Locate the cell with the specified text and output its (X, Y) center coordinate. 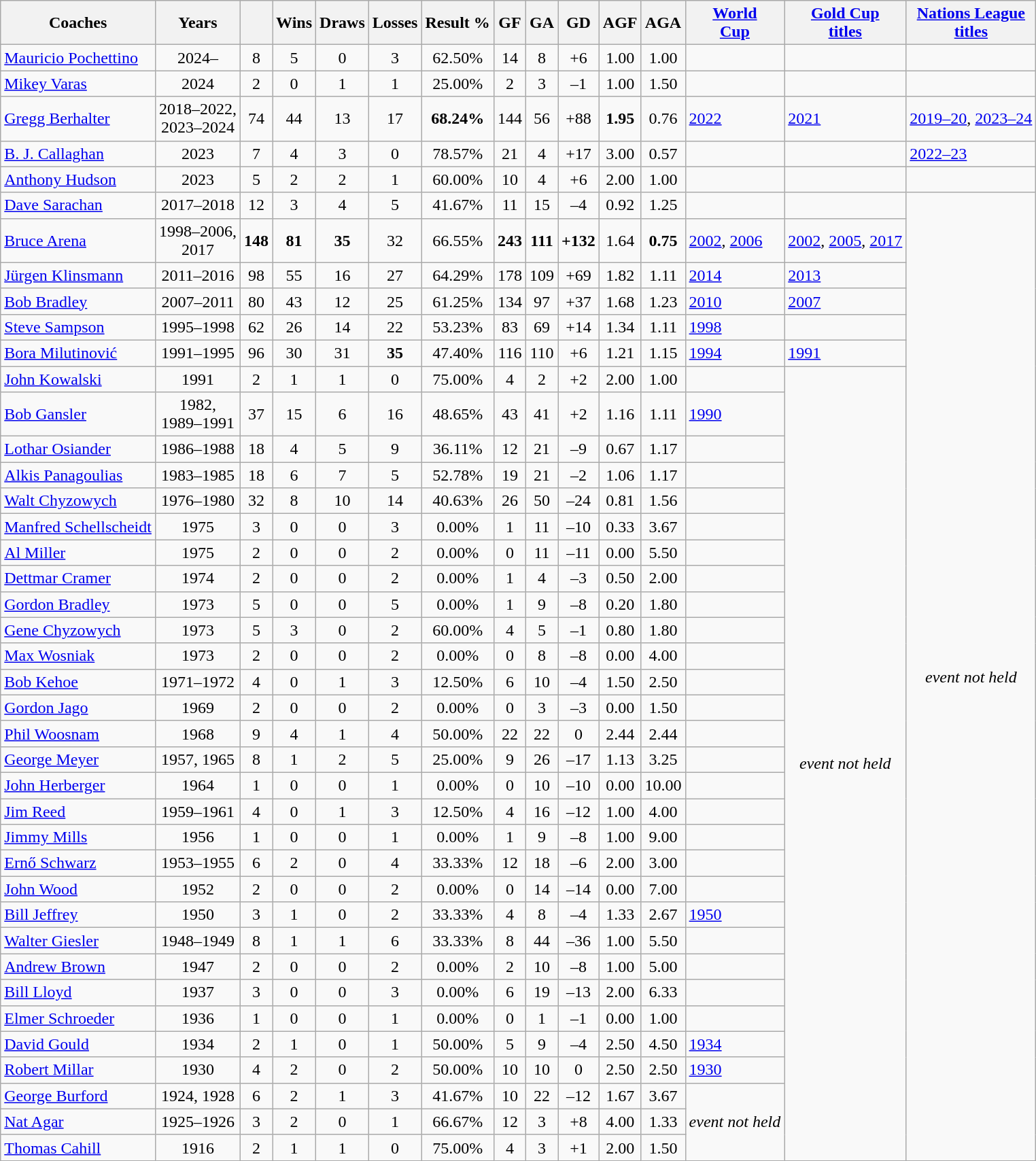
61.25% (457, 301)
1969 (197, 708)
+1 (579, 1147)
Walt Chyzowych (78, 501)
66.55% (457, 241)
109 (541, 275)
1924, 1928 (197, 1096)
Mikey Varas (78, 84)
1.25 (663, 205)
–9 (579, 449)
1.15 (663, 353)
9.00 (663, 837)
Bill Lloyd (78, 992)
1.67 (620, 1096)
13 (343, 118)
2010 (735, 301)
2022–23 (971, 154)
1925–1926 (197, 1122)
Losses (395, 23)
17 (395, 118)
50 (541, 501)
25 (395, 301)
0.76 (663, 118)
56 (541, 118)
4.50 (663, 1044)
48.65% (457, 415)
2.67 (663, 915)
2024 (197, 84)
Dave Sarachan (78, 205)
47.40% (457, 353)
2013 (846, 275)
George Meyer (78, 759)
Lothar Osiander (78, 449)
+8 (579, 1122)
Draws (343, 23)
Bora Milutinović (78, 353)
Mauricio Pochettino (78, 58)
2002, 2006 (735, 241)
2022 (735, 118)
+132 (579, 241)
78.57% (457, 154)
1.56 (663, 501)
1994 (735, 353)
1956 (197, 837)
Bill Jeffrey (78, 915)
–14 (579, 889)
John Herberger (78, 785)
Jürgen Klinsmann (78, 275)
2014 (735, 275)
41 (541, 415)
Gordon Bradley (78, 604)
111 (541, 241)
+17 (579, 154)
Gold Cuptitles (846, 23)
GD (579, 23)
0.33 (620, 527)
1998 (735, 327)
1.95 (620, 118)
148 (256, 241)
John Kowalski (78, 379)
0.57 (663, 154)
1.06 (620, 475)
1990 (735, 415)
1947 (197, 967)
Al Miller (78, 553)
Gordon Jago (78, 708)
+69 (579, 275)
0.50 (620, 578)
Nations Leaguetitles (971, 23)
+88 (579, 118)
66.67% (457, 1122)
–13 (579, 992)
Anthony Hudson (78, 179)
1998–2006, 2017 (197, 241)
62.50% (457, 58)
Thomas Cahill (78, 1147)
1982, 1989–1991 (197, 415)
52.78% (457, 475)
0.67 (620, 449)
68.24% (457, 118)
1.16 (620, 415)
80 (256, 301)
0.20 (620, 604)
–11 (579, 553)
81 (294, 241)
Result % (457, 23)
0.75 (663, 241)
30 (294, 353)
AGF (620, 23)
64.29% (457, 275)
40.63% (457, 501)
1957, 1965 (197, 759)
2021 (846, 118)
–36 (579, 941)
Max Wosniak (78, 656)
1.21 (620, 353)
Gene Chyzowych (78, 630)
7.00 (663, 889)
3.25 (663, 759)
1.13 (620, 759)
–17 (579, 759)
1.68 (620, 301)
Bob Gansler (78, 415)
53.23% (457, 327)
96 (256, 353)
Ernő Schwarz (78, 863)
1953–1955 (197, 863)
Walter Giesler (78, 941)
2024– (197, 58)
74 (256, 118)
1983–1985 (197, 475)
1937 (197, 992)
1.23 (663, 301)
Bob Kehoe (78, 682)
Nat Agar (78, 1122)
1948–1949 (197, 941)
98 (256, 275)
Elmer Schroeder (78, 1018)
2011–2016 (197, 275)
1976–1980 (197, 501)
Jimmy Mills (78, 837)
2018–2022, 2023–2024 (197, 118)
Years (197, 23)
Bruce Arena (78, 241)
1.34 (620, 327)
George Burford (78, 1096)
69 (541, 327)
97 (541, 301)
1986–1988 (197, 449)
144 (510, 118)
5.00 (663, 967)
AGA (663, 23)
Andrew Brown (78, 967)
55 (294, 275)
David Gould (78, 1044)
62 (256, 327)
+37 (579, 301)
John Wood (78, 889)
Manfred Schellscheidt (78, 527)
Gregg Berhalter (78, 118)
2007 (846, 301)
–2 (579, 475)
1936 (197, 1018)
116 (510, 353)
–6 (579, 863)
1.64 (620, 241)
Steve Sampson (78, 327)
10.00 (663, 785)
0.80 (620, 630)
1995–1998 (197, 327)
0.92 (620, 205)
37 (256, 415)
B. J. Callaghan (78, 154)
World Cup (735, 23)
1.82 (620, 275)
GA (541, 23)
83 (510, 327)
110 (541, 353)
2007–2011 (197, 301)
1968 (197, 733)
GF (510, 23)
Dettmar Cramer (78, 578)
243 (510, 241)
Bob Bradley (78, 301)
2019–20, 2023–24 (971, 118)
Alkis Panagoulias (78, 475)
Wins (294, 23)
27 (395, 275)
Coaches (78, 23)
1959–1961 (197, 811)
0.81 (620, 501)
1916 (197, 1147)
134 (510, 301)
178 (510, 275)
31 (343, 353)
1952 (197, 889)
36.11% (457, 449)
+14 (579, 327)
Robert Millar (78, 1070)
1971–1972 (197, 682)
1974 (197, 578)
2002, 2005, 2017 (846, 241)
–24 (579, 501)
2017–2018 (197, 205)
1964 (197, 785)
1991–1995 (197, 353)
Jim Reed (78, 811)
6.33 (663, 992)
Phil Woosnam (78, 733)
